Pinpoint the cell where the given text exists, returning its (X, Y) midpoint coordinate. 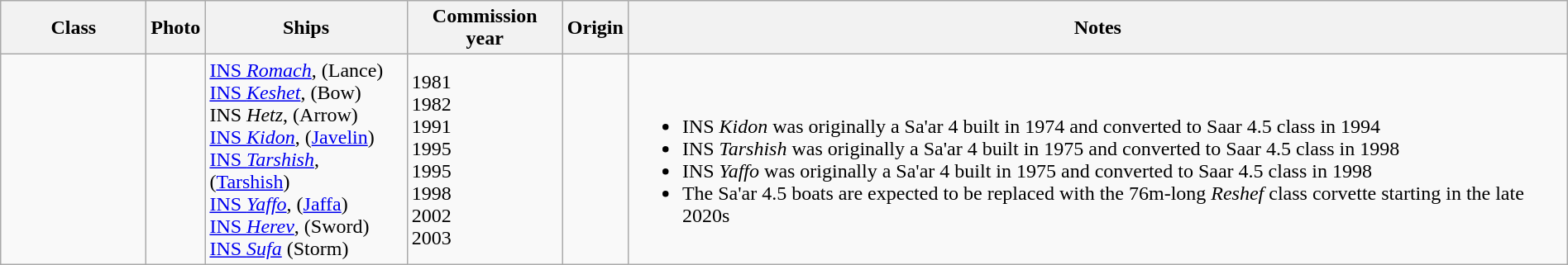
Commission year (485, 28)
Origin (595, 28)
Photo (175, 28)
Class (74, 28)
Notes (1097, 28)
19811982199119951995199820022003 (485, 159)
INS Romach, (Lance)INS Keshet, (Bow)INS Hetz, (Arrow)INS Kidon, (Javelin)INS Tarshish, (Tarshish)INS Yaffo, (Jaffa)INS Herev, (Sword)INS Sufa (Storm) (306, 159)
Ships (306, 28)
